For the text-containing cell, return its midpoint in [x, y] coordinate format. 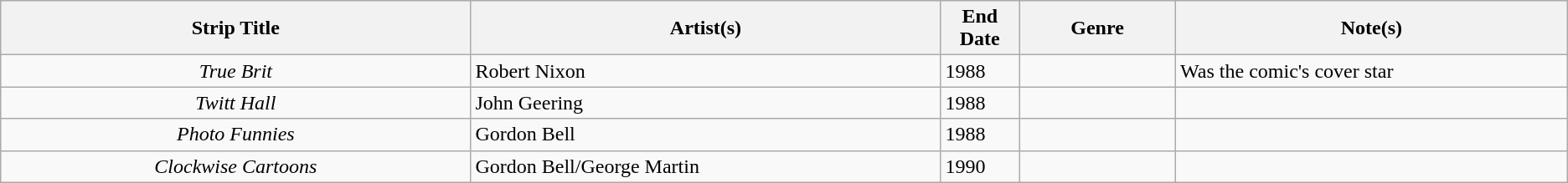
Genre [1097, 28]
Artist(s) [705, 28]
Gordon Bell [705, 135]
Twitt Hall [236, 103]
Robert Nixon [705, 71]
Strip Title [236, 28]
John Geering [705, 103]
Was the comic's cover star [1372, 71]
Photo Funnies [236, 135]
True Brit [236, 71]
End Date [980, 28]
1990 [980, 166]
Gordon Bell/George Martin [705, 166]
Note(s) [1372, 28]
Clockwise Cartoons [236, 166]
